From the cell containing the given text, extract its center point as [X, Y] coordinate. 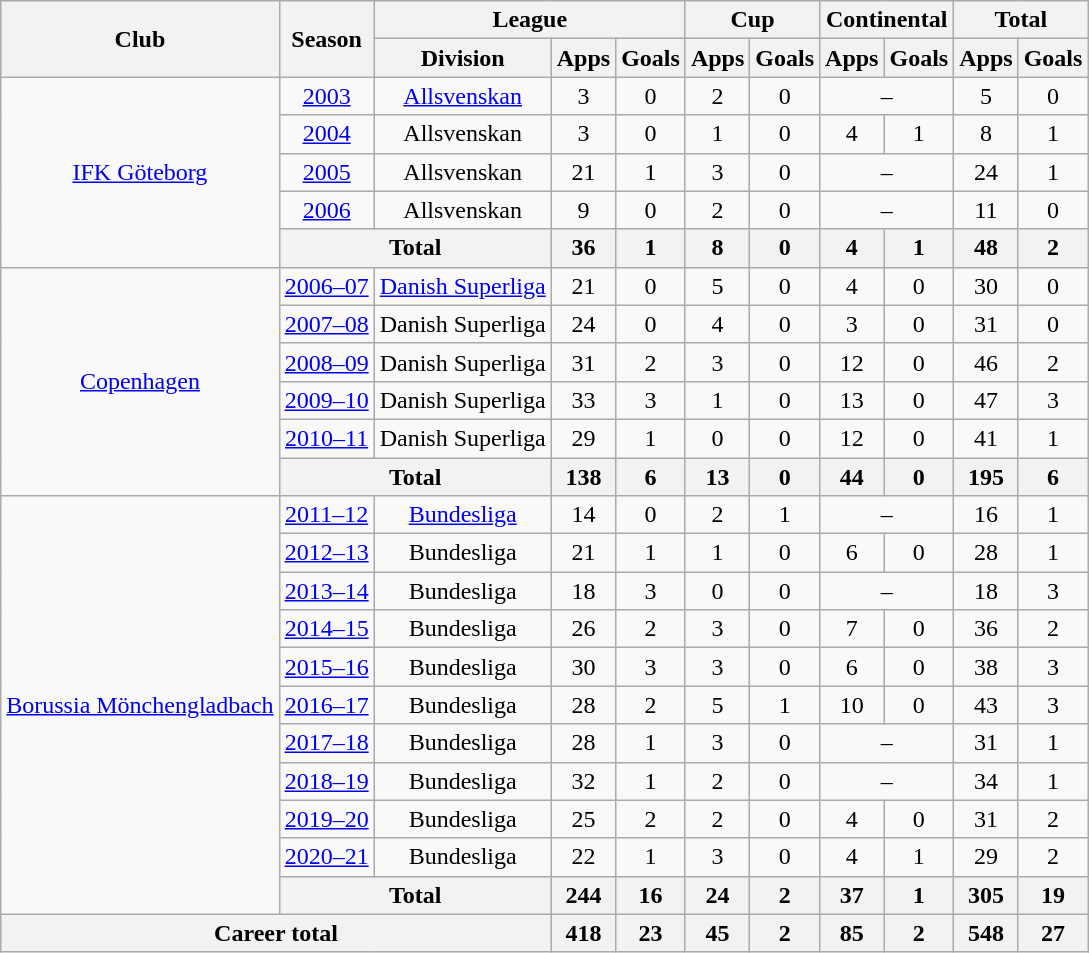
2017–18 [326, 743]
418 [583, 933]
Division [462, 58]
548 [986, 933]
32 [583, 781]
2010–11 [326, 438]
25 [583, 819]
47 [986, 400]
2004 [326, 134]
9 [583, 210]
26 [583, 629]
138 [583, 477]
Club [140, 39]
37 [852, 895]
34 [986, 781]
23 [651, 933]
27 [1053, 933]
IFK Göteborg [140, 172]
Continental [887, 20]
2020–21 [326, 857]
41 [986, 438]
Borussia Mönchengladbach [140, 706]
195 [986, 477]
244 [583, 895]
48 [986, 248]
Copenhagen [140, 381]
38 [986, 667]
44 [852, 477]
43 [986, 705]
Season [326, 39]
2016–17 [326, 705]
10 [852, 705]
19 [1053, 895]
2008–09 [326, 362]
85 [852, 933]
2015–16 [326, 667]
22 [583, 857]
2006 [326, 210]
2012–13 [326, 553]
46 [986, 362]
2005 [326, 172]
2018–19 [326, 781]
2006–07 [326, 286]
2003 [326, 96]
2011–12 [326, 515]
League [530, 20]
45 [717, 933]
Cup [752, 20]
11 [986, 210]
2014–15 [326, 629]
Career total [276, 933]
305 [986, 895]
2019–20 [326, 819]
33 [583, 400]
7 [852, 629]
2007–08 [326, 324]
2013–14 [326, 591]
2009–10 [326, 400]
14 [583, 515]
